Detect which cell encompasses the target text, then output its (x, y) center coordinate. 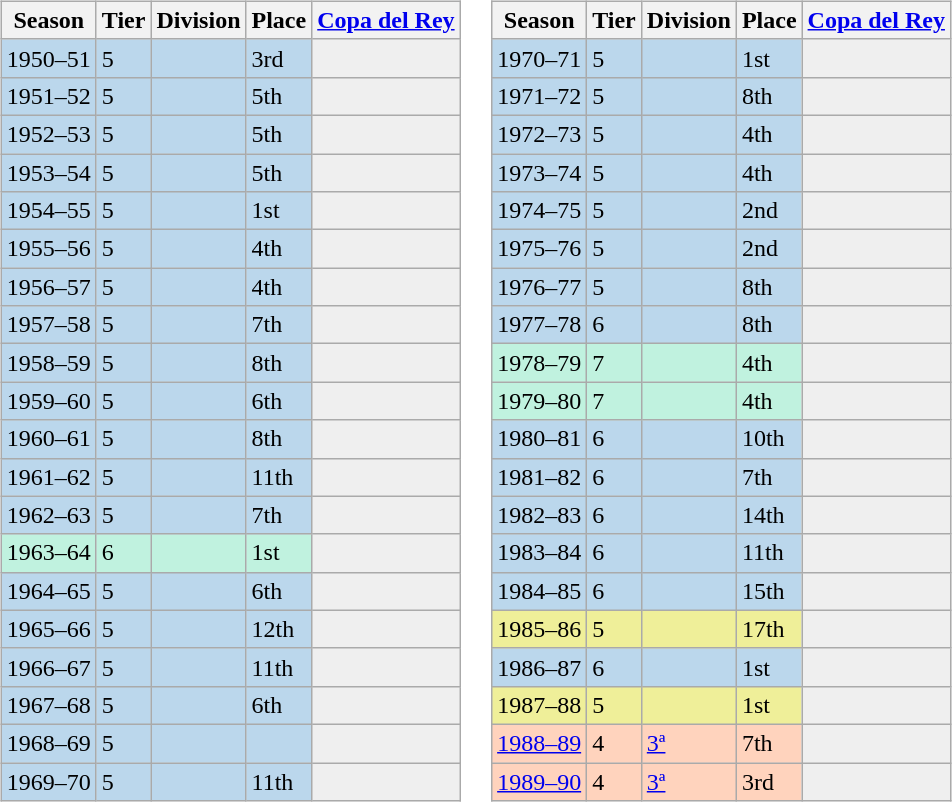
1987–88 (540, 705)
1960–61 (48, 439)
1984–85 (540, 591)
1952–53 (48, 134)
1977–78 (540, 325)
1953–54 (48, 173)
1965–66 (48, 629)
1985–86 (540, 629)
1968–69 (48, 743)
1954–55 (48, 211)
1979–80 (540, 401)
1971–72 (540, 96)
15th (769, 591)
14th (769, 515)
12th (279, 629)
1950–51 (48, 58)
1983–84 (540, 553)
1974–75 (540, 211)
1978–79 (540, 363)
1959–60 (48, 401)
1961–62 (48, 477)
1958–59 (48, 363)
17th (769, 629)
1967–68 (48, 705)
1973–74 (540, 173)
1955–56 (48, 249)
1966–67 (48, 667)
1963–64 (48, 553)
1956–57 (48, 287)
1989–90 (540, 781)
1981–82 (540, 477)
1957–58 (48, 325)
1982–83 (540, 515)
1969–70 (48, 781)
1988–89 (540, 743)
1976–77 (540, 287)
1975–76 (540, 249)
10th (769, 439)
1972–73 (540, 134)
1986–87 (540, 667)
1980–81 (540, 439)
1970–71 (540, 58)
1962–63 (48, 515)
1951–52 (48, 96)
1964–65 (48, 591)
